Locate the cell with the specified text and output its (x, y) center coordinate. 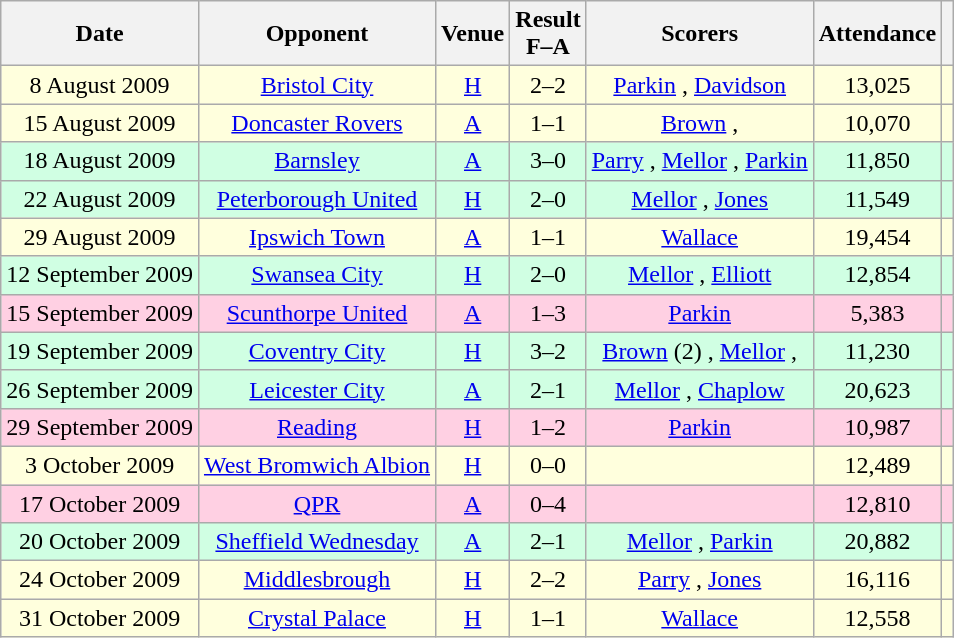
Mellor , Elliott (700, 275)
29 September 2009 (100, 427)
Swansea City (316, 275)
19,454 (877, 237)
31 October 2009 (100, 618)
Barnsley (316, 161)
26 September 2009 (100, 389)
20,882 (877, 542)
Brown (2) , Mellor , (700, 351)
13,025 (877, 85)
Mellor , Chaplow (700, 389)
3–2 (548, 351)
3 October 2009 (100, 465)
Mellor , Parkin (700, 542)
Scorers (700, 34)
19 September 2009 (100, 351)
Opponent (316, 34)
11,230 (877, 351)
8 August 2009 (100, 85)
29 August 2009 (100, 237)
Doncaster Rovers (316, 123)
Venue (473, 34)
Ipswich Town (316, 237)
15 September 2009 (100, 313)
0–0 (548, 465)
Scunthorpe United (316, 313)
Attendance (877, 34)
5,383 (877, 313)
15 August 2009 (100, 123)
Mellor , Jones (700, 199)
17 October 2009 (100, 503)
Date (100, 34)
20,623 (877, 389)
ResultF–A (548, 34)
1–2 (548, 427)
12,558 (877, 618)
16,116 (877, 580)
11,549 (877, 199)
Sheffield Wednesday (316, 542)
Brown , (700, 123)
Parkin , Davidson (700, 85)
10,987 (877, 427)
0–4 (548, 503)
12 September 2009 (100, 275)
Crystal Palace (316, 618)
10,070 (877, 123)
20 October 2009 (100, 542)
QPR (316, 503)
Parry , Jones (700, 580)
West Bromwich Albion (316, 465)
18 August 2009 (100, 161)
22 August 2009 (100, 199)
3–0 (548, 161)
12,810 (877, 503)
Coventry City (316, 351)
Reading (316, 427)
Middlesbrough (316, 580)
12,854 (877, 275)
24 October 2009 (100, 580)
Parry , Mellor , Parkin (700, 161)
Leicester City (316, 389)
Peterborough United (316, 199)
1–3 (548, 313)
Bristol City (316, 85)
12,489 (877, 465)
11,850 (877, 161)
